Identify which cell holds the provided text, then report its [x, y] central coordinate. 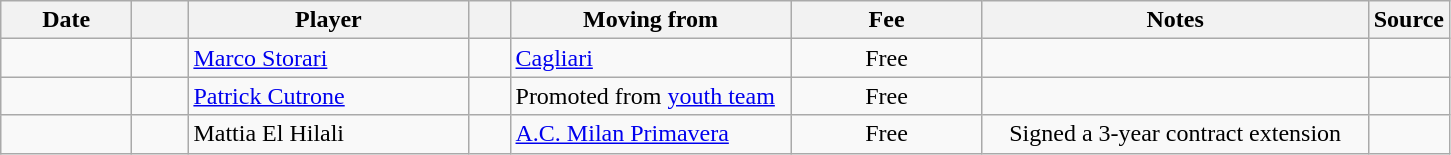
A.C. Milan Primavera [650, 134]
Player [328, 20]
Patrick Cutrone [328, 96]
Notes [1175, 20]
Cagliari [650, 58]
Promoted from youth team [650, 96]
Signed a 3-year contract extension [1175, 134]
Fee [886, 20]
Source [1408, 20]
Moving from [650, 20]
Date [66, 20]
Mattia El Hilali [328, 134]
Marco Storari [328, 58]
